Locate the cell with the specified text and output its (x, y) center coordinate. 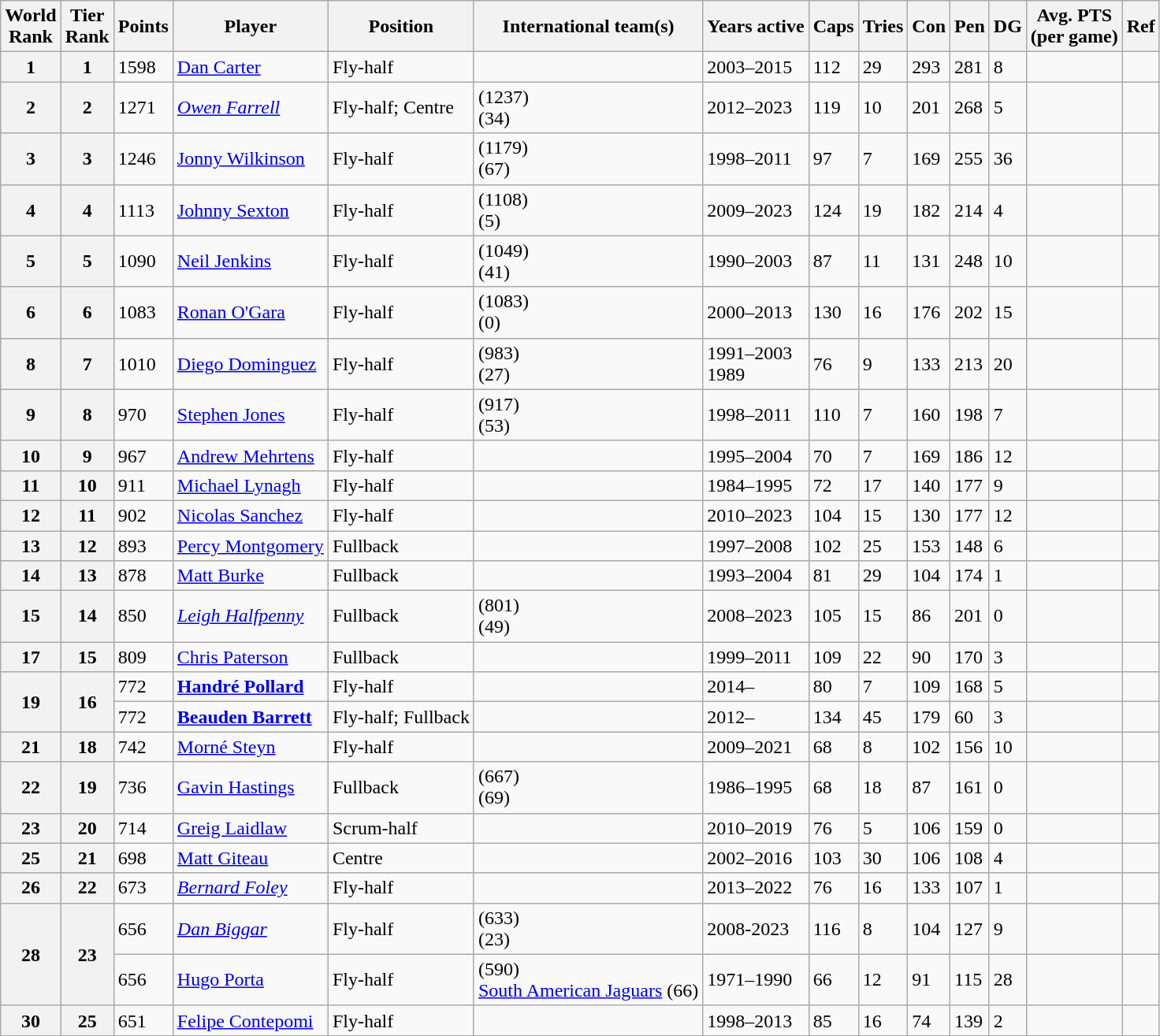
26 (31, 888)
893 (143, 546)
160 (929, 414)
Morné Steyn (251, 747)
186 (970, 455)
2012– (756, 717)
90 (929, 657)
(917) (53) (588, 414)
153 (929, 546)
(667) (69) (588, 788)
176 (929, 312)
Years active (756, 27)
255 (970, 159)
(1083) (0) (588, 312)
74 (929, 1020)
103 (834, 858)
170 (970, 657)
268 (970, 107)
Owen Farrell (251, 107)
Avg. PTS(per game) (1074, 27)
127 (970, 928)
2014– (756, 687)
Points (143, 27)
967 (143, 455)
1998–2013 (756, 1020)
Nicolas Sanchez (251, 515)
Bernard Foley (251, 888)
107 (970, 888)
85 (834, 1020)
WorldRank (31, 27)
Leigh Halfpenny (251, 616)
(1108) (5) (588, 210)
1986–1995 (756, 788)
248 (970, 262)
1991–20031989 (756, 364)
Dan Biggar (251, 928)
(801) (49) (588, 616)
134 (834, 717)
2002–2016 (756, 858)
Dan Carter (251, 67)
Jonny Wilkinson (251, 159)
809 (143, 657)
736 (143, 788)
81 (834, 576)
293 (929, 67)
Position (400, 27)
72 (834, 485)
Fly-half; Centre (400, 107)
(590) South American Jaguars (66) (588, 980)
Ronan O'Gara (251, 312)
45 (883, 717)
(1237) (34) (588, 107)
182 (929, 210)
86 (929, 616)
213 (970, 364)
651 (143, 1020)
Percy Montgomery (251, 546)
1984–1995 (756, 485)
1598 (143, 67)
281 (970, 67)
1990–2003 (756, 262)
Chris Paterson (251, 657)
2013–2022 (756, 888)
698 (143, 858)
108 (970, 858)
139 (970, 1020)
131 (929, 262)
116 (834, 928)
2010–2023 (756, 515)
Con (929, 27)
911 (143, 485)
Greig Laidlaw (251, 828)
Pen (970, 27)
Diego Dominguez (251, 364)
878 (143, 576)
1993–2004 (756, 576)
DG (1007, 27)
International team(s) (588, 27)
Gavin Hastings (251, 788)
850 (143, 616)
115 (970, 980)
2008-2023 (756, 928)
Fly-half; Fullback (400, 717)
Ref (1141, 27)
1997–2008 (756, 546)
(983) (27) (588, 364)
140 (929, 485)
Andrew Mehrtens (251, 455)
Handré Pollard (251, 687)
36 (1007, 159)
TierRank (87, 27)
742 (143, 747)
80 (834, 687)
(1049) (41) (588, 262)
119 (834, 107)
2000–2013 (756, 312)
(633) (23) (588, 928)
156 (970, 747)
1010 (143, 364)
Neil Jenkins (251, 262)
2008–2023 (756, 616)
105 (834, 616)
Scrum-half (400, 828)
2012–2023 (756, 107)
673 (143, 888)
70 (834, 455)
1083 (143, 312)
168 (970, 687)
1971–1990 (756, 980)
148 (970, 546)
Caps (834, 27)
161 (970, 788)
Matt Burke (251, 576)
Felipe Contepomi (251, 1020)
198 (970, 414)
66 (834, 980)
902 (143, 515)
179 (929, 717)
110 (834, 414)
2010–2019 (756, 828)
2003–2015 (756, 67)
714 (143, 828)
Player (251, 27)
Matt Giteau (251, 858)
2009–2023 (756, 210)
Johnny Sexton (251, 210)
970 (143, 414)
Stephen Jones (251, 414)
112 (834, 67)
91 (929, 980)
Centre (400, 858)
97 (834, 159)
1271 (143, 107)
214 (970, 210)
Hugo Porta (251, 980)
1113 (143, 210)
(1179) (67) (588, 159)
1246 (143, 159)
1090 (143, 262)
174 (970, 576)
1995–2004 (756, 455)
124 (834, 210)
202 (970, 312)
159 (970, 828)
Tries (883, 27)
60 (970, 717)
2009–2021 (756, 747)
1999–2011 (756, 657)
Michael Lynagh (251, 485)
Beauden Barrett (251, 717)
